Pinpoint the cell where the given text exists, returning its (x, y) midpoint coordinate. 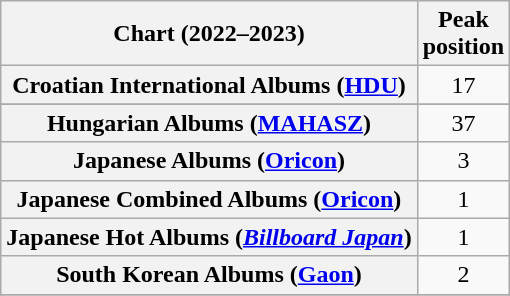
Japanese Hot Albums (Billboard Japan) (209, 237)
Croatian International Albums (HDU) (209, 85)
3 (463, 161)
Peakposition (463, 34)
2 (463, 275)
Chart (2022–2023) (209, 34)
South Korean Albums (Gaon) (209, 275)
Japanese Combined Albums (Oricon) (209, 199)
Japanese Albums (Oricon) (209, 161)
Hungarian Albums (MAHASZ) (209, 123)
37 (463, 123)
17 (463, 85)
